Pinpoint the cell where the given text exists, returning its [X, Y] midpoint coordinate. 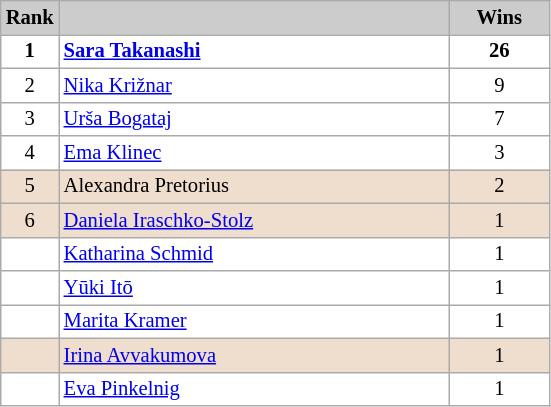
Wins [499, 17]
Alexandra Pretorius [254, 186]
9 [499, 85]
4 [30, 153]
7 [499, 119]
Rank [30, 17]
Katharina Schmid [254, 254]
Sara Takanashi [254, 51]
Eva Pinkelnig [254, 389]
Daniela Iraschko-Stolz [254, 220]
5 [30, 186]
6 [30, 220]
Nika Križnar [254, 85]
Marita Kramer [254, 321]
Urša Bogataj [254, 119]
26 [499, 51]
Yūki Itō [254, 287]
Ema Klinec [254, 153]
Irina Avvakumova [254, 355]
